Locate the cell with the specified text and output its (X, Y) center coordinate. 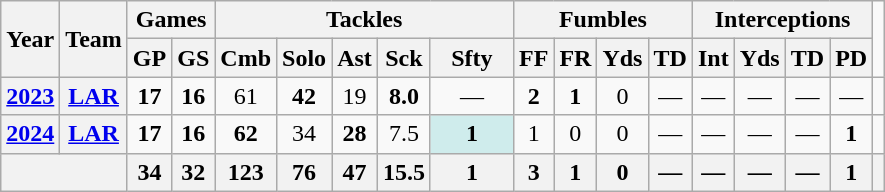
2023 (30, 96)
Ast (355, 58)
2024 (30, 134)
32 (194, 172)
15.5 (404, 172)
Cmb (246, 58)
Int (713, 58)
28 (355, 134)
61 (246, 96)
Team (94, 39)
Year (30, 39)
GS (194, 58)
47 (355, 172)
42 (304, 96)
7.5 (404, 134)
Fumbles (602, 20)
19 (355, 96)
76 (304, 172)
FR (576, 58)
Tackles (364, 20)
123 (246, 172)
Solo (304, 58)
Games (170, 20)
62 (246, 134)
Sck (404, 58)
Interceptions (782, 20)
PD (852, 58)
3 (533, 172)
Sfty (472, 58)
FF (533, 58)
8.0 (404, 96)
GP (149, 58)
2 (533, 96)
